Determine the (x, y) coordinate at the center of the cell enclosing the given text.  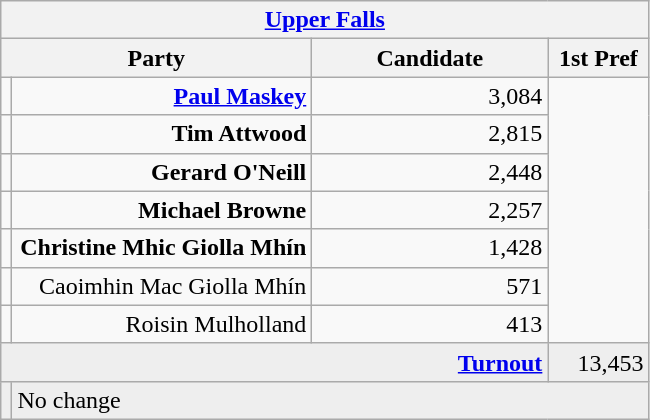
Tim Attwood (162, 134)
2,815 (430, 134)
Caoimhin Mac Giolla Mhín (162, 286)
Turnout (274, 362)
413 (430, 324)
3,084 (430, 96)
13,453 (598, 362)
Upper Falls (325, 20)
Gerard O'Neill (162, 172)
Candidate (430, 58)
2,257 (430, 210)
Roisin Mulholland (162, 324)
1st Pref (598, 58)
571 (430, 286)
Paul Maskey (162, 96)
Christine Mhic Giolla Mhín (162, 248)
No change (330, 400)
2,448 (430, 172)
1,428 (430, 248)
Party (156, 58)
Michael Browne (162, 210)
